Output the [x, y] coordinate of the center of the cell containing the given text.  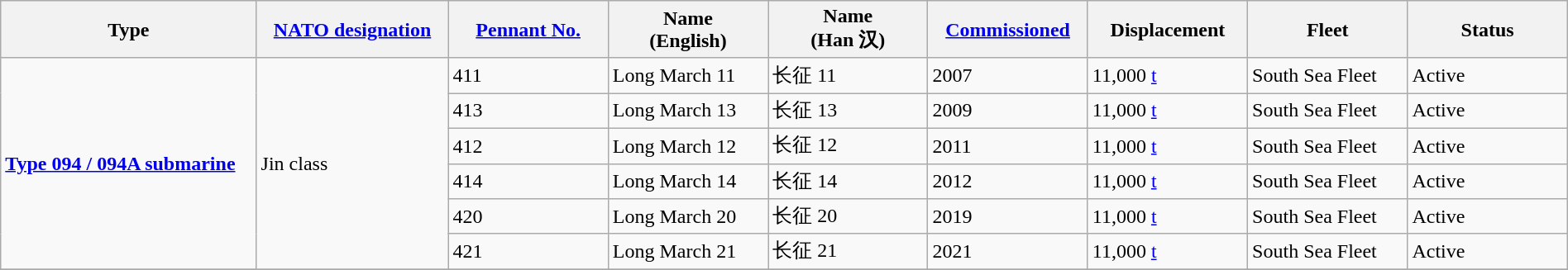
2021 [1007, 251]
Long March 20 [688, 216]
Long March 21 [688, 251]
2012 [1007, 182]
2011 [1007, 145]
421 [528, 251]
Commissioned [1007, 30]
长征 12 [849, 145]
2019 [1007, 216]
Pennant No. [528, 30]
Long March 12 [688, 145]
Displacement [1168, 30]
Fleet [1328, 30]
NATO designation [352, 30]
长征 14 [849, 182]
长征 13 [849, 111]
420 [528, 216]
长征 20 [849, 216]
Name(Han 汉) [849, 30]
411 [528, 76]
413 [528, 111]
长征 21 [849, 251]
Type 094 / 094A submarine [129, 163]
Type [129, 30]
2009 [1007, 111]
412 [528, 145]
Long March 14 [688, 182]
Long March 11 [688, 76]
2007 [1007, 76]
414 [528, 182]
Long March 13 [688, 111]
Status [1487, 30]
Name(English) [688, 30]
长征 11 [849, 76]
Jin class [352, 163]
